Detect which cell encompasses the target text, then output its (X, Y) center coordinate. 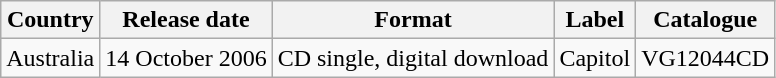
Format (413, 20)
CD single, digital download (413, 58)
Label (595, 20)
Australia (50, 58)
14 October 2006 (186, 58)
VG12044CD (706, 58)
Capitol (595, 58)
Release date (186, 20)
Catalogue (706, 20)
Country (50, 20)
